Extract the (X, Y) coordinate from the center of the cell holding the provided text.  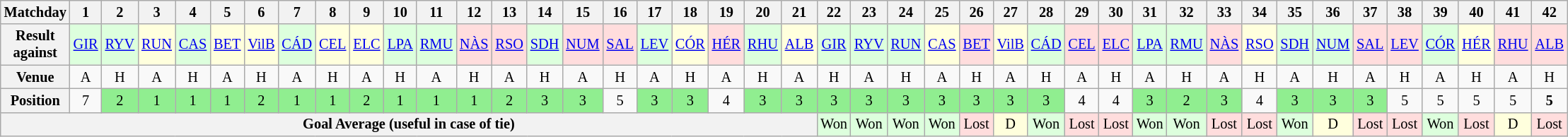
37 (1370, 12)
Matchday (35, 12)
12 (474, 12)
Venue (35, 77)
35 (1294, 12)
30 (1116, 12)
25 (942, 12)
33 (1224, 12)
39 (1441, 12)
27 (1011, 12)
41 (1514, 12)
17 (655, 12)
18 (690, 12)
8 (332, 12)
26 (976, 12)
32 (1187, 12)
24 (905, 12)
34 (1259, 12)
Goal Average (useful in case of tie) (409, 124)
Position (35, 100)
19 (726, 12)
13 (509, 12)
23 (869, 12)
36 (1332, 12)
20 (762, 12)
29 (1081, 12)
11 (436, 12)
Result against (35, 44)
14 (545, 12)
15 (583, 12)
10 (400, 12)
40 (1476, 12)
21 (799, 12)
16 (620, 12)
9 (366, 12)
31 (1150, 12)
6 (261, 12)
38 (1405, 12)
22 (834, 12)
42 (1549, 12)
28 (1047, 12)
